Scan for the cell matching the given text and deliver its [X, Y] coordinate at center. 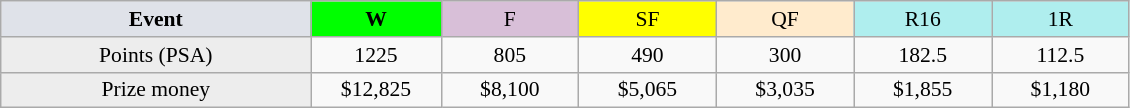
SF [648, 19]
Points (PSA) [156, 55]
805 [510, 55]
Prize money [156, 90]
$8,100 [510, 90]
F [510, 19]
$1,855 [923, 90]
182.5 [923, 55]
112.5 [1061, 55]
$1,180 [1061, 90]
QF [785, 19]
R16 [923, 19]
Event [156, 19]
300 [785, 55]
1R [1061, 19]
$3,035 [785, 90]
W [376, 19]
$5,065 [648, 90]
1225 [376, 55]
490 [648, 55]
$12,825 [376, 90]
